Return [x, y] of the center of cell containing provided text 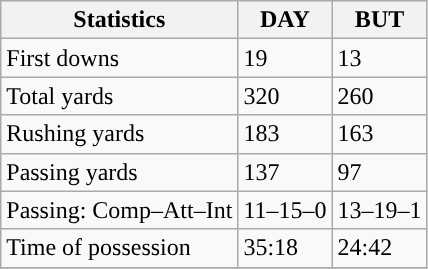
24:42 [380, 248]
260 [380, 96]
BUT [380, 20]
Time of possession [120, 248]
Total yards [120, 96]
First downs [120, 58]
183 [285, 134]
13 [380, 58]
DAY [285, 20]
Passing yards [120, 172]
97 [380, 172]
Statistics [120, 20]
13–19–1 [380, 210]
Passing: Comp–Att–Int [120, 210]
11–15–0 [285, 210]
Rushing yards [120, 134]
163 [380, 134]
320 [285, 96]
137 [285, 172]
19 [285, 58]
35:18 [285, 248]
